Provide the (x, y) coordinate of the cell's center where the given text is located.  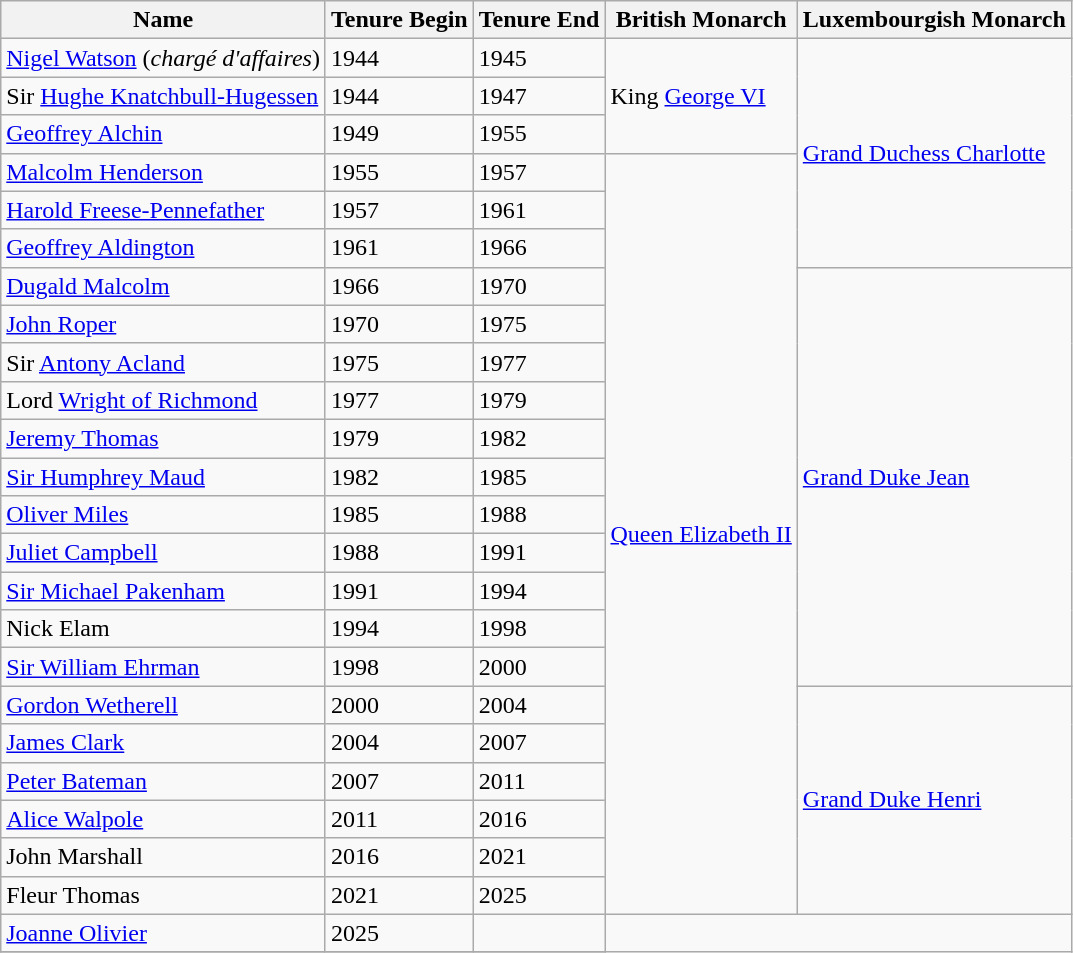
Grand Duke Jean (934, 476)
King George VI (701, 96)
James Clark (164, 743)
Nigel Watson (chargé d'affaires) (164, 58)
Dugald Malcolm (164, 286)
Sir William Ehrman (164, 667)
1945 (539, 58)
John Marshall (164, 857)
Queen Elizabeth II (701, 534)
1947 (539, 96)
Tenure Begin (399, 20)
Geoffrey Alchin (164, 134)
Joanne Olivier (164, 933)
Grand Duke Henri (934, 800)
John Roper (164, 324)
Grand Duchess Charlotte (934, 153)
Geoffrey Aldington (164, 248)
Sir Hughe Knatchbull-Hugessen (164, 96)
Oliver Miles (164, 515)
Alice Walpole (164, 819)
Tenure End (539, 20)
Malcolm Henderson (164, 172)
Harold Freese-Pennefather (164, 210)
Luxembourgish Monarch (934, 20)
Nick Elam (164, 629)
Sir Michael Pakenham (164, 591)
Fleur Thomas (164, 895)
Peter Bateman (164, 781)
Lord Wright of Richmond (164, 400)
1949 (399, 134)
Sir Antony Acland (164, 362)
British Monarch (701, 20)
Juliet Campbell (164, 553)
Name (164, 20)
Gordon Wetherell (164, 705)
Sir Humphrey Maud (164, 477)
Jeremy Thomas (164, 438)
